Identify which cell holds the provided text, then report its (x, y) central coordinate. 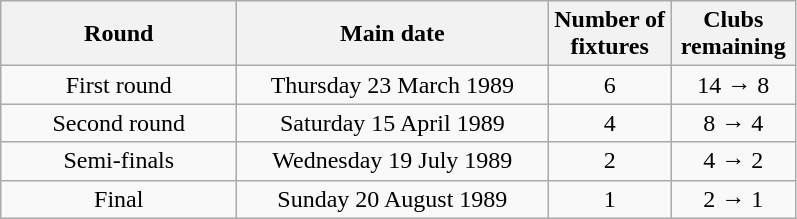
Final (119, 199)
8 → 4 (733, 123)
Wednesday 19 July 1989 (392, 161)
Clubs remaining (733, 34)
Second round (119, 123)
First round (119, 85)
Saturday 15 April 1989 (392, 123)
Semi-finals (119, 161)
2 (610, 161)
4 → 2 (733, 161)
Round (119, 34)
1 (610, 199)
Number of fixtures (610, 34)
6 (610, 85)
Thursday 23 March 1989 (392, 85)
Main date (392, 34)
14 → 8 (733, 85)
Sunday 20 August 1989 (392, 199)
4 (610, 123)
2 → 1 (733, 199)
